Locate the cell with the specified text and output its [X, Y] center coordinate. 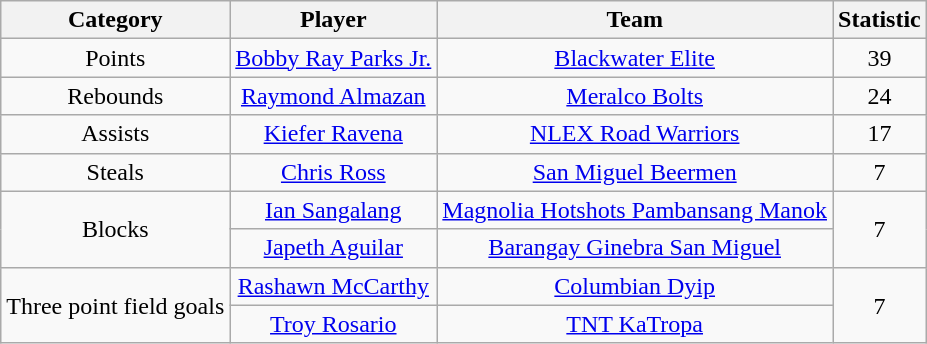
Bobby Ray Parks Jr. [334, 58]
Category [116, 20]
Steals [116, 172]
Kiefer Ravena [334, 134]
Chris Ross [334, 172]
39 [880, 58]
Three point field goals [116, 305]
Points [116, 58]
Rashawn McCarthy [334, 286]
Rebounds [116, 96]
Columbian Dyip [635, 286]
Japeth Aguilar [334, 248]
24 [880, 96]
Player [334, 20]
Blocks [116, 229]
San Miguel Beermen [635, 172]
Assists [116, 134]
Blackwater Elite [635, 58]
TNT KaTropa [635, 324]
17 [880, 134]
Raymond Almazan [334, 96]
Ian Sangalang [334, 210]
Troy Rosario [334, 324]
Magnolia Hotshots Pambansang Manok [635, 210]
NLEX Road Warriors [635, 134]
Team [635, 20]
Meralco Bolts [635, 96]
Statistic [880, 20]
Barangay Ginebra San Miguel [635, 248]
